Identify which cell holds the provided text, then report its [x, y] central coordinate. 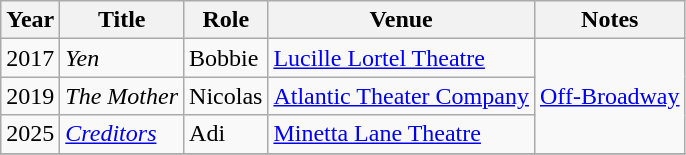
Nicolas [226, 96]
Minetta Lane Theatre [402, 134]
2025 [30, 134]
2017 [30, 58]
The Mother [122, 96]
Adi [226, 134]
Lucille Lortel Theatre [402, 58]
Venue [402, 20]
Yen [122, 58]
2019 [30, 96]
Creditors [122, 134]
Title [122, 20]
Bobbie [226, 58]
Off-Broadway [610, 96]
Atlantic Theater Company [402, 96]
Role [226, 20]
Notes [610, 20]
Year [30, 20]
